Provide the [X, Y] coordinate of the cell's center where the given text is located.  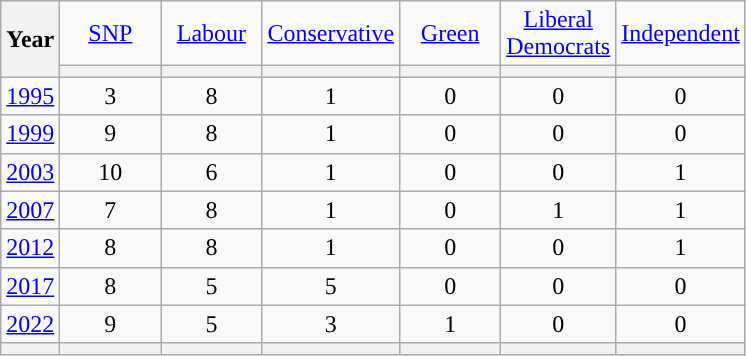
1995 [30, 96]
SNP [110, 34]
Green [450, 34]
10 [110, 172]
6 [212, 172]
2012 [30, 248]
2007 [30, 210]
2003 [30, 172]
Labour [212, 34]
Year [30, 39]
Conservative [331, 34]
2022 [30, 324]
2017 [30, 286]
7 [110, 210]
Liberal Democrats [558, 34]
Independent [681, 34]
1999 [30, 134]
